From the cell containing the given text, extract its center point as (X, Y) coordinate. 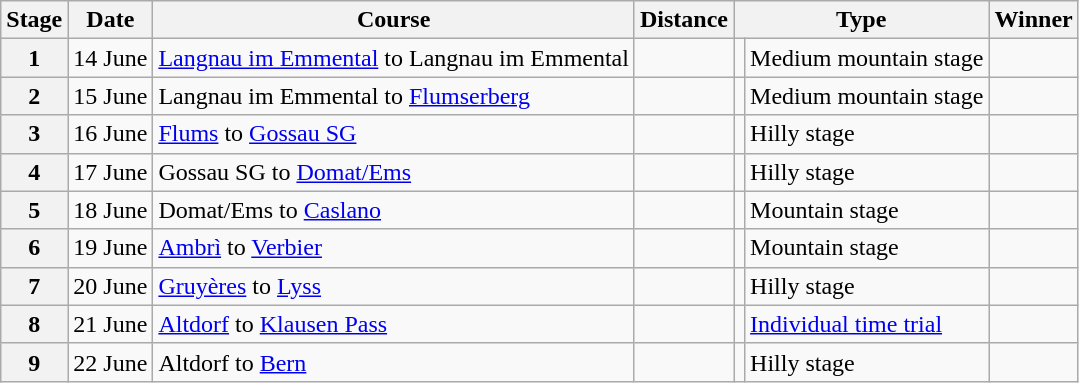
Distance (684, 20)
4 (34, 172)
Stage (34, 20)
Altdorf to Klausen Pass (394, 324)
15 June (110, 96)
20 June (110, 286)
6 (34, 248)
9 (34, 362)
22 June (110, 362)
Winner (1034, 20)
18 June (110, 210)
3 (34, 134)
2 (34, 96)
Course (394, 20)
Altdorf to Bern (394, 362)
Type (862, 20)
Ambrì to Verbier (394, 248)
16 June (110, 134)
5 (34, 210)
7 (34, 286)
8 (34, 324)
21 June (110, 324)
17 June (110, 172)
Gruyères to Lyss (394, 286)
Gossau SG to Domat/Ems (394, 172)
Domat/Ems to Caslano (394, 210)
Langnau im Emmental to Flumserberg (394, 96)
1 (34, 58)
14 June (110, 58)
Date (110, 20)
Langnau im Emmental to Langnau im Emmental (394, 58)
Individual time trial (867, 324)
19 June (110, 248)
Flums to Gossau SG (394, 134)
